Return the (X, Y) coordinate for the center point of the cell that contains the specified text.  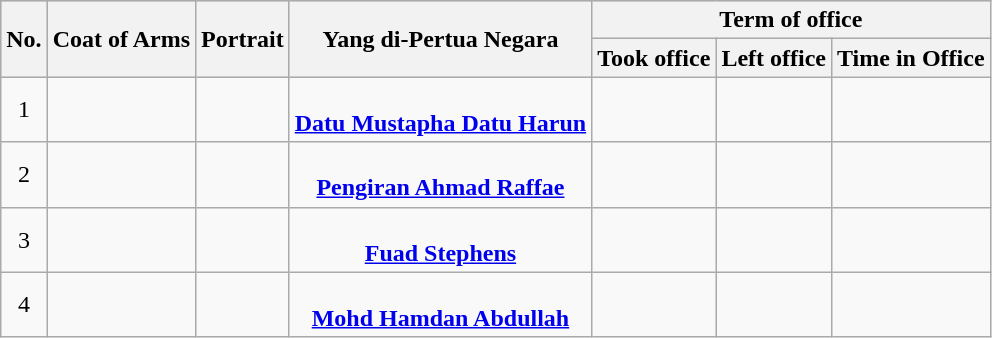
4 (24, 304)
Coat of Arms (121, 39)
Time in Office (912, 58)
Portrait (243, 39)
Fuad Stephens (440, 240)
3 (24, 240)
Datu Mustapha Datu Harun (440, 110)
Yang di-Pertua Negara (440, 39)
No. (24, 39)
Term of office (791, 20)
1 (24, 110)
Took office (654, 58)
Pengiran Ahmad Raffae (440, 174)
Mohd Hamdan Abdullah (440, 304)
2 (24, 174)
Left office (774, 58)
